Search for the cell housing the specified text and yield its (X, Y) center coordinate. 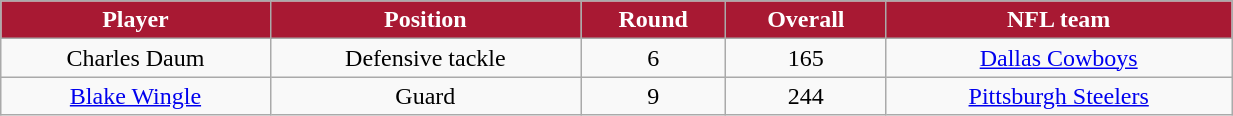
Dallas Cowboys (1059, 58)
NFL team (1059, 20)
Pittsburgh Steelers (1059, 96)
Blake Wingle (136, 96)
Charles Daum (136, 58)
Overall (806, 20)
6 (654, 58)
9 (654, 96)
244 (806, 96)
Player (136, 20)
Position (425, 20)
Guard (425, 96)
Defensive tackle (425, 58)
165 (806, 58)
Round (654, 20)
